Detect which cell encompasses the target text, then output its (X, Y) center coordinate. 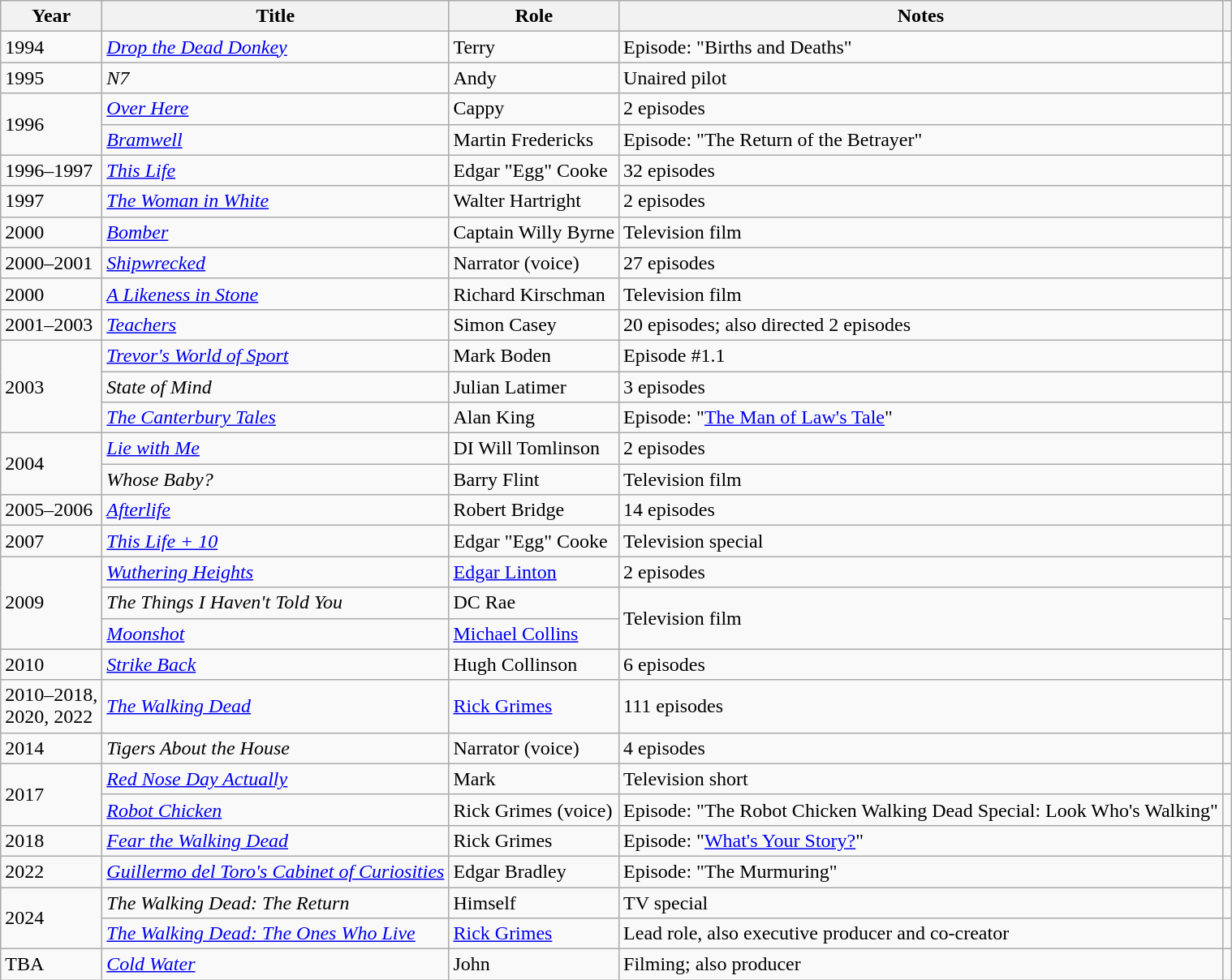
Julian Latimer (534, 387)
2007 (52, 541)
2005–2006 (52, 510)
Simon Casey (534, 325)
Lead role, also executive producer and co-creator (921, 934)
This Life (276, 170)
Shipwrecked (276, 263)
1994 (52, 47)
4 episodes (921, 748)
TV special (921, 903)
20 episodes; also directed 2 episodes (921, 325)
TBA (52, 965)
Cold Water (276, 965)
Drop the Dead Donkey (276, 47)
2010 (52, 664)
John (534, 965)
The Canterbury Tales (276, 418)
Role (534, 16)
Title (276, 16)
3 episodes (921, 387)
Tigers About the House (276, 748)
The Things I Haven't Told You (276, 603)
Robert Bridge (534, 510)
Whose Baby? (276, 479)
2009 (52, 603)
Michael Collins (534, 634)
2014 (52, 748)
Edgar Bradley (534, 871)
2004 (52, 464)
Episode: "The Man of Law's Tale" (921, 418)
DI Will Tomlinson (534, 449)
14 episodes (921, 510)
Wuthering Heights (276, 572)
Trevor's World of Sport (276, 355)
Year (52, 16)
DC Rae (534, 603)
Episode: "The Return of the Betrayer" (921, 140)
N7 (276, 78)
Richard Kirschman (534, 294)
Himself (534, 903)
32 episodes (921, 170)
The Walking Dead: The Ones Who Live (276, 934)
Unaired pilot (921, 78)
The Walking Dead (276, 706)
Afterlife (276, 510)
1995 (52, 78)
The Walking Dead: The Return (276, 903)
111 episodes (921, 706)
Episode: "The Murmuring" (921, 871)
Barry Flint (534, 479)
1997 (52, 201)
Martin Fredericks (534, 140)
State of Mind (276, 387)
Mark Boden (534, 355)
Episode #1.1 (921, 355)
2017 (52, 794)
2022 (52, 871)
2018 (52, 840)
Episode: "Births and Deaths" (921, 47)
Edgar Linton (534, 572)
Television short (921, 779)
Hugh Collinson (534, 664)
2003 (52, 386)
Cappy (534, 109)
2000–2001 (52, 263)
Episode: "What's Your Story?" (921, 840)
A Likeness in Stone (276, 294)
Bramwell (276, 140)
2010–2018,2020, 2022 (52, 706)
2024 (52, 918)
Bomber (276, 232)
Filming; also producer (921, 965)
6 episodes (921, 664)
Guillermo del Toro's Cabinet of Curiosities (276, 871)
1996–1997 (52, 170)
Moonshot (276, 634)
Robot Chicken (276, 810)
Notes (921, 16)
Captain Willy Byrne (534, 232)
Alan King (534, 418)
Episode: "The Robot Chicken Walking Dead Special: Look Who's Walking" (921, 810)
Television special (921, 541)
Teachers (276, 325)
Walter Hartright (534, 201)
Andy (534, 78)
Rick Grimes (voice) (534, 810)
Strike Back (276, 664)
The Woman in White (276, 201)
This Life + 10 (276, 541)
2001–2003 (52, 325)
Lie with Me (276, 449)
Fear the Walking Dead (276, 840)
27 episodes (921, 263)
Mark (534, 779)
Red Nose Day Actually (276, 779)
Terry (534, 47)
1996 (52, 124)
Over Here (276, 109)
